Scan for the cell matching the given text and deliver its [x, y] coordinate at center. 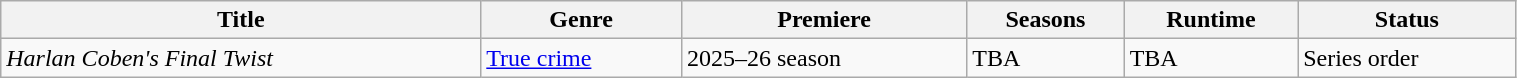
Status [1407, 20]
Series order [1407, 58]
2025–26 season [824, 58]
Harlan Coben's Final Twist [241, 58]
Title [241, 20]
Genre [582, 20]
Premiere [824, 20]
True crime [582, 58]
Runtime [1211, 20]
Seasons [1046, 20]
